Locate the cell with the specified text and output its (x, y) center coordinate. 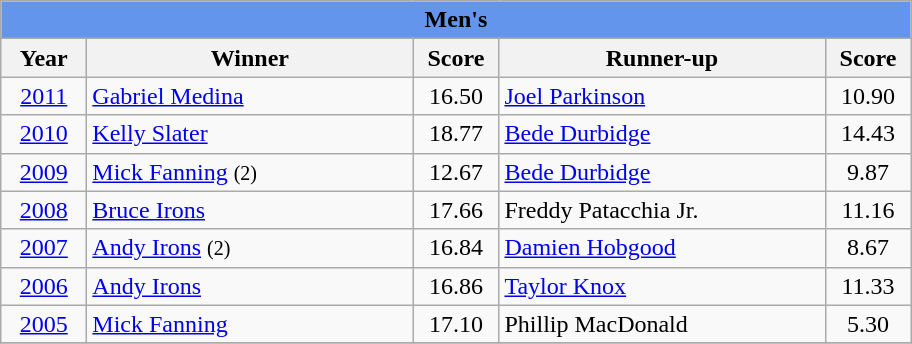
2010 (44, 134)
12.67 (456, 172)
14.43 (868, 134)
11.33 (868, 286)
16.84 (456, 248)
Year (44, 58)
2009 (44, 172)
Mick Fanning (2) (250, 172)
10.90 (868, 96)
11.16 (868, 210)
2011 (44, 96)
Joel Parkinson (662, 96)
8.67 (868, 248)
Winner (250, 58)
Gabriel Medina (250, 96)
2006 (44, 286)
2005 (44, 324)
16.86 (456, 286)
5.30 (868, 324)
17.10 (456, 324)
9.87 (868, 172)
18.77 (456, 134)
16.50 (456, 96)
Damien Hobgood (662, 248)
Andy Irons (250, 286)
Kelly Slater (250, 134)
Bruce Irons (250, 210)
Runner-up (662, 58)
2008 (44, 210)
17.66 (456, 210)
Andy Irons (2) (250, 248)
2007 (44, 248)
Phillip MacDonald (662, 324)
Men's (456, 20)
Freddy Patacchia Jr. (662, 210)
Mick Fanning (250, 324)
Taylor Knox (662, 286)
